Return [x, y] of the center of cell containing provided text 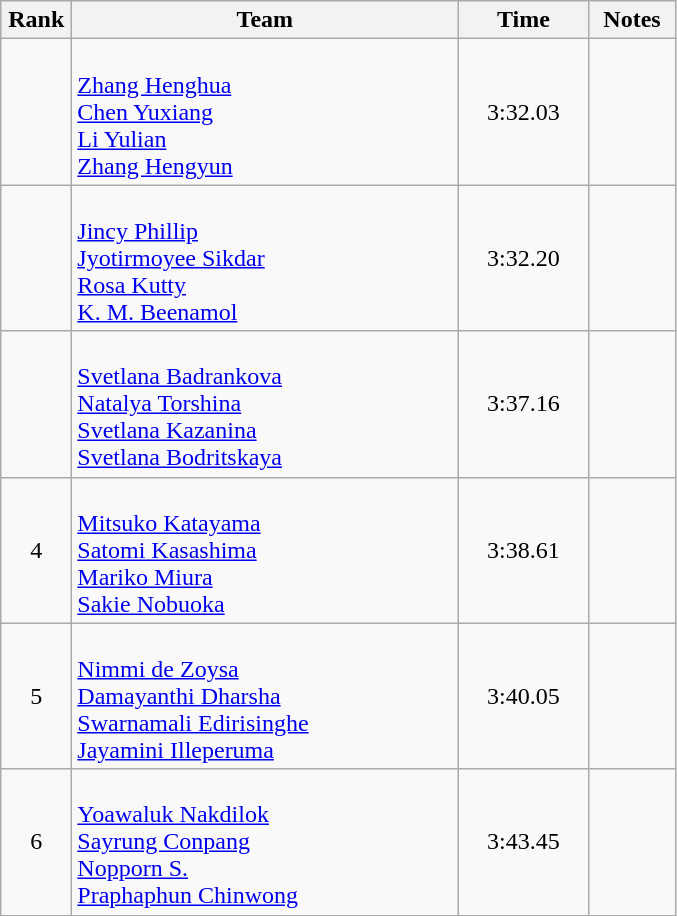
3:40.05 [524, 696]
Yoawaluk NakdilokSayrung ConpangNopporn S.Praphaphun Chinwong [265, 842]
5 [36, 696]
3:37.16 [524, 404]
Zhang HenghuaChen YuxiangLi YulianZhang Hengyun [265, 112]
3:32.20 [524, 258]
Jincy PhillipJyotirmoyee SikdarRosa KuttyK. M. Beenamol [265, 258]
Rank [36, 20]
4 [36, 550]
Nimmi de ZoysaDamayanthi DharshaSwarnamali EdirisingheJayamini Illeperuma [265, 696]
Mitsuko KatayamaSatomi KasashimaMariko MiuraSakie Nobuoka [265, 550]
3:32.03 [524, 112]
Time [524, 20]
6 [36, 842]
3:38.61 [524, 550]
Notes [632, 20]
Svetlana BadrankovaNatalya TorshinaSvetlana KazaninaSvetlana Bodritskaya [265, 404]
Team [265, 20]
3:43.45 [524, 842]
